From the cell containing the given text, extract its center point as (x, y) coordinate. 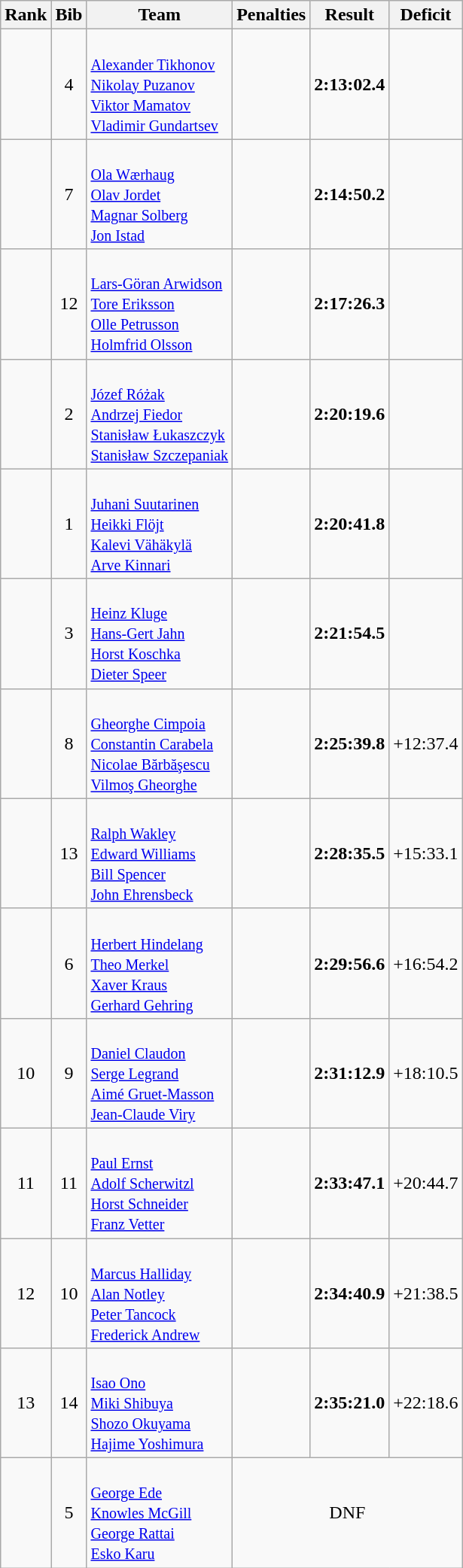
Paul ErnstAdolf ScherwitzlHorst SchneiderFranz Vetter (160, 1183)
Herbert HindelangTheo MerkelXaver KrausGerhard Gehring (160, 963)
Heinz KlugeHans-Gert JahnHorst KoschkaDieter Speer (160, 634)
2:28:35.5 (349, 853)
3 (69, 634)
1 (69, 524)
+18:10.5 (426, 1073)
Lars-Göran ArwidsonTore ErikssonOlle PetrussonHolmfrid Olsson (160, 304)
+21:38.5 (426, 1293)
Deficit (426, 15)
+15:33.1 (426, 853)
4 (69, 84)
Team (160, 15)
Isao OnoMiki ShibuyaShozo OkuyamaHajime Yoshimura (160, 1403)
Rank (26, 15)
Bib (69, 15)
6 (69, 963)
2:25:39.8 (349, 743)
+20:44.7 (426, 1183)
8 (69, 743)
Result (349, 15)
2:13:02.4 (349, 84)
+22:18.6 (426, 1403)
Józef RóżakAndrzej FiedorStanisław ŁukaszczykStanisław Szczepaniak (160, 414)
Gheorghe CimpoiaConstantin CarabelaNicolae BărbăşescuVilmoş Gheorghe (160, 743)
7 (69, 194)
2:21:54.5 (349, 634)
Ola WærhaugOlav JordetMagnar SolbergJon Istad (160, 194)
Ralph WakleyEdward WilliamsBill SpencerJohn Ehrensbeck (160, 853)
2:20:41.8 (349, 524)
2:17:26.3 (349, 304)
2:31:12.9 (349, 1073)
Juhani SuutarinenHeikki FlöjtKalevi VähäkyläArve Kinnari (160, 524)
+12:37.4 (426, 743)
14 (69, 1403)
Penalties (271, 15)
2:34:40.9 (349, 1293)
George EdeKnowles McGillGeorge RattaiEsko Karu (160, 1513)
Alexander TikhonovNikolay PuzanovViktor MamatovVladimir Gundartsev (160, 84)
DNF (348, 1513)
Marcus HallidayAlan NotleyPeter TancockFrederick Andrew (160, 1293)
2:14:50.2 (349, 194)
5 (69, 1513)
2 (69, 414)
Daniel ClaudonSerge LegrandAimé Gruet-MassonJean-Claude Viry (160, 1073)
+16:54.2 (426, 963)
2:20:19.6 (349, 414)
9 (69, 1073)
2:29:56.6 (349, 963)
2:33:47.1 (349, 1183)
2:35:21.0 (349, 1403)
